Find where the given text appears and provide that cell's center as [X, Y] coordinate. 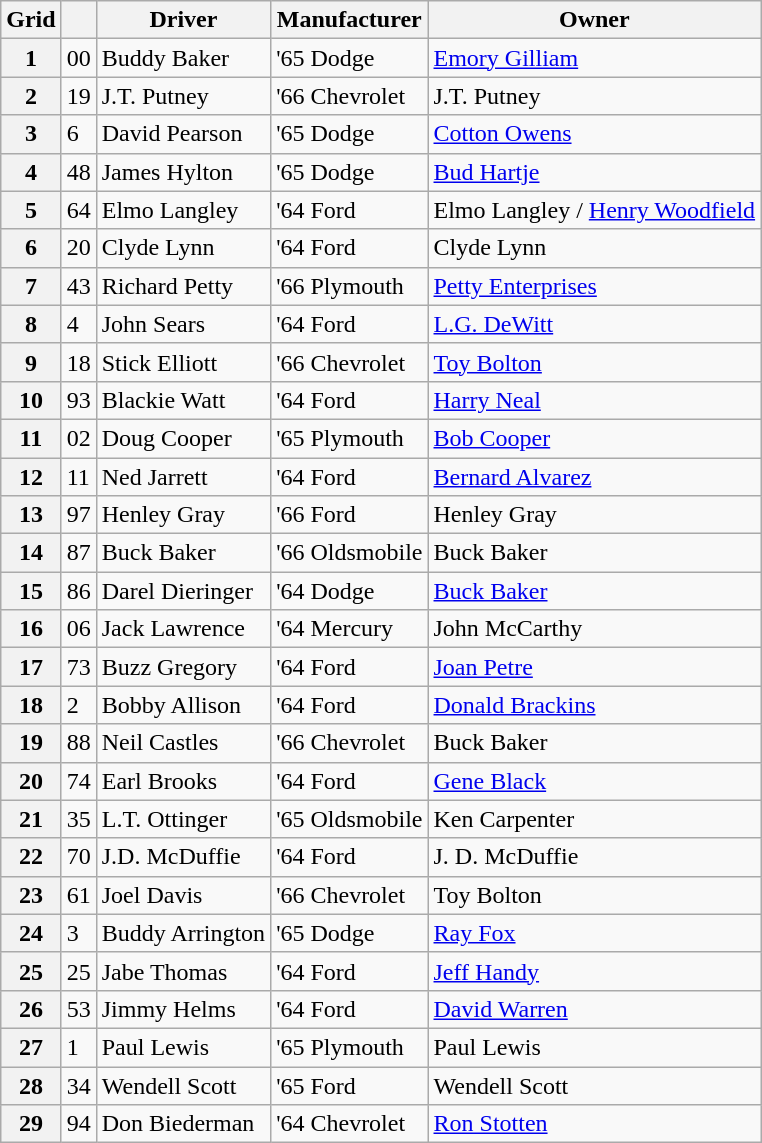
'65 Ford [350, 1085]
Petty Enterprises [594, 286]
Bob Cooper [594, 438]
'64 Chevrolet [350, 1124]
35 [78, 819]
Buddy Baker [183, 58]
74 [78, 781]
10 [31, 400]
48 [78, 172]
53 [78, 1009]
87 [78, 553]
Jack Lawrence [183, 629]
43 [78, 286]
Earl Brooks [183, 781]
Richard Petty [183, 286]
Doug Cooper [183, 438]
Emory Gilliam [594, 58]
Donald Brackins [594, 705]
'65 Oldsmobile [350, 819]
7 [31, 286]
Driver [183, 20]
Owner [594, 20]
'66 Oldsmobile [350, 553]
73 [78, 667]
93 [78, 400]
Bud Hartje [594, 172]
Harry Neal [594, 400]
12 [31, 477]
Don Biederman [183, 1124]
64 [78, 210]
61 [78, 895]
J. D. McDuffie [594, 857]
Gene Black [594, 781]
70 [78, 857]
21 [31, 819]
97 [78, 515]
Joel Davis [183, 895]
Manufacturer [350, 20]
Neil Castles [183, 743]
Jimmy Helms [183, 1009]
06 [78, 629]
Bernard Alvarez [594, 477]
86 [78, 591]
Bobby Allison [183, 705]
'66 Ford [350, 515]
Joan Petre [594, 667]
Elmo Langley [183, 210]
22 [31, 857]
13 [31, 515]
Buddy Arrington [183, 933]
15 [31, 591]
Cotton Owens [594, 134]
James Hylton [183, 172]
26 [31, 1009]
Darel Dieringer [183, 591]
John Sears [183, 324]
02 [78, 438]
L.G. DeWitt [594, 324]
Jabe Thomas [183, 971]
'64 Mercury [350, 629]
L.T. Ottinger [183, 819]
J.D. McDuffie [183, 857]
16 [31, 629]
'64 Dodge [350, 591]
Jeff Handy [594, 971]
00 [78, 58]
17 [31, 667]
John McCarthy [594, 629]
24 [31, 933]
23 [31, 895]
Ken Carpenter [594, 819]
Stick Elliott [183, 362]
27 [31, 1047]
94 [78, 1124]
88 [78, 743]
Ned Jarrett [183, 477]
29 [31, 1124]
9 [31, 362]
28 [31, 1085]
Buzz Gregory [183, 667]
Ron Stotten [594, 1124]
8 [31, 324]
Blackie Watt [183, 400]
Grid [31, 20]
5 [31, 210]
Elmo Langley / Henry Woodfield [594, 210]
David Pearson [183, 134]
14 [31, 553]
Ray Fox [594, 933]
34 [78, 1085]
David Warren [594, 1009]
'66 Plymouth [350, 286]
